Extract the (X, Y) coordinate from the center of the cell holding the provided text.  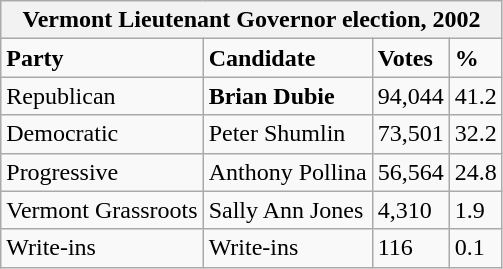
94,044 (410, 96)
32.2 (476, 134)
Vermont Lieutenant Governor election, 2002 (252, 20)
Votes (410, 58)
41.2 (476, 96)
Peter Shumlin (288, 134)
Party (102, 58)
Vermont Grassroots (102, 210)
Progressive (102, 172)
4,310 (410, 210)
Republican (102, 96)
24.8 (476, 172)
Anthony Pollina (288, 172)
56,564 (410, 172)
Democratic (102, 134)
Brian Dubie (288, 96)
116 (410, 248)
Sally Ann Jones (288, 210)
% (476, 58)
0.1 (476, 248)
73,501 (410, 134)
1.9 (476, 210)
Candidate (288, 58)
